Output the (X, Y) coordinate of the center of the cell containing the given text.  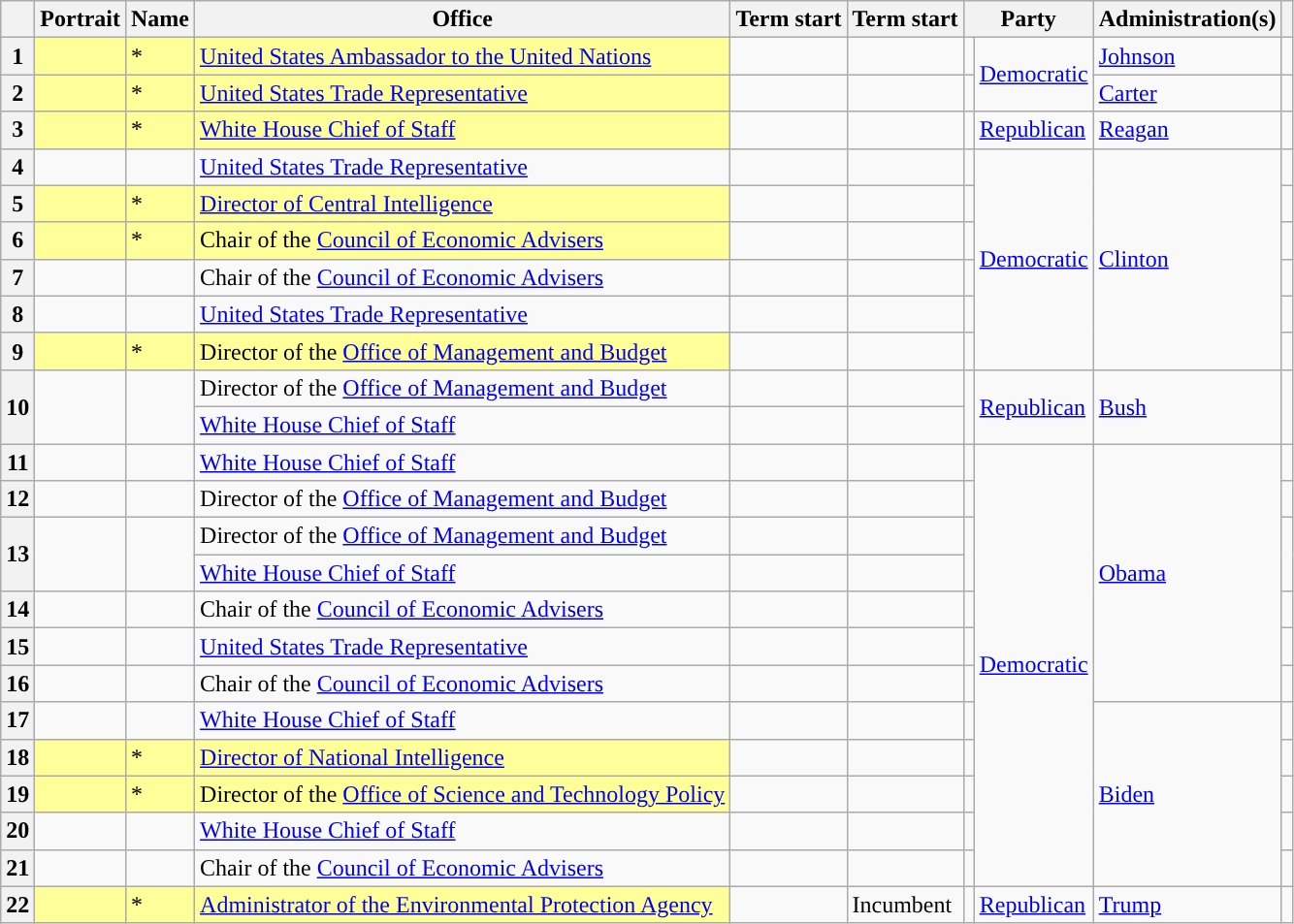
Trump (1187, 905)
Party (1028, 19)
13 (17, 555)
22 (17, 905)
8 (17, 314)
15 (17, 647)
Director of the Office of Science and Technology Policy (463, 794)
Johnson (1187, 56)
5 (17, 204)
20 (17, 831)
Biden (1187, 794)
Reagan (1187, 130)
4 (17, 167)
Director of National Intelligence (463, 757)
21 (17, 868)
10 (17, 406)
9 (17, 351)
Carter (1187, 93)
Portrait (81, 19)
Office (463, 19)
Obama (1187, 573)
6 (17, 240)
11 (17, 462)
19 (17, 794)
Incumbent (905, 905)
Director of Central Intelligence (463, 204)
18 (17, 757)
7 (17, 277)
Clinton (1187, 259)
Administrator of the Environmental Protection Agency (463, 905)
14 (17, 610)
1 (17, 56)
Bush (1187, 406)
United States Ambassador to the United Nations (463, 56)
Name (159, 19)
16 (17, 684)
Administration(s) (1187, 19)
17 (17, 720)
3 (17, 130)
12 (17, 499)
2 (17, 93)
